Return [X, Y] of the center of cell containing provided text 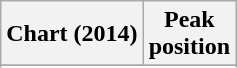
Peakposition [189, 34]
Chart (2014) [72, 34]
